Find where the given text appears and provide that cell's center as [X, Y] coordinate. 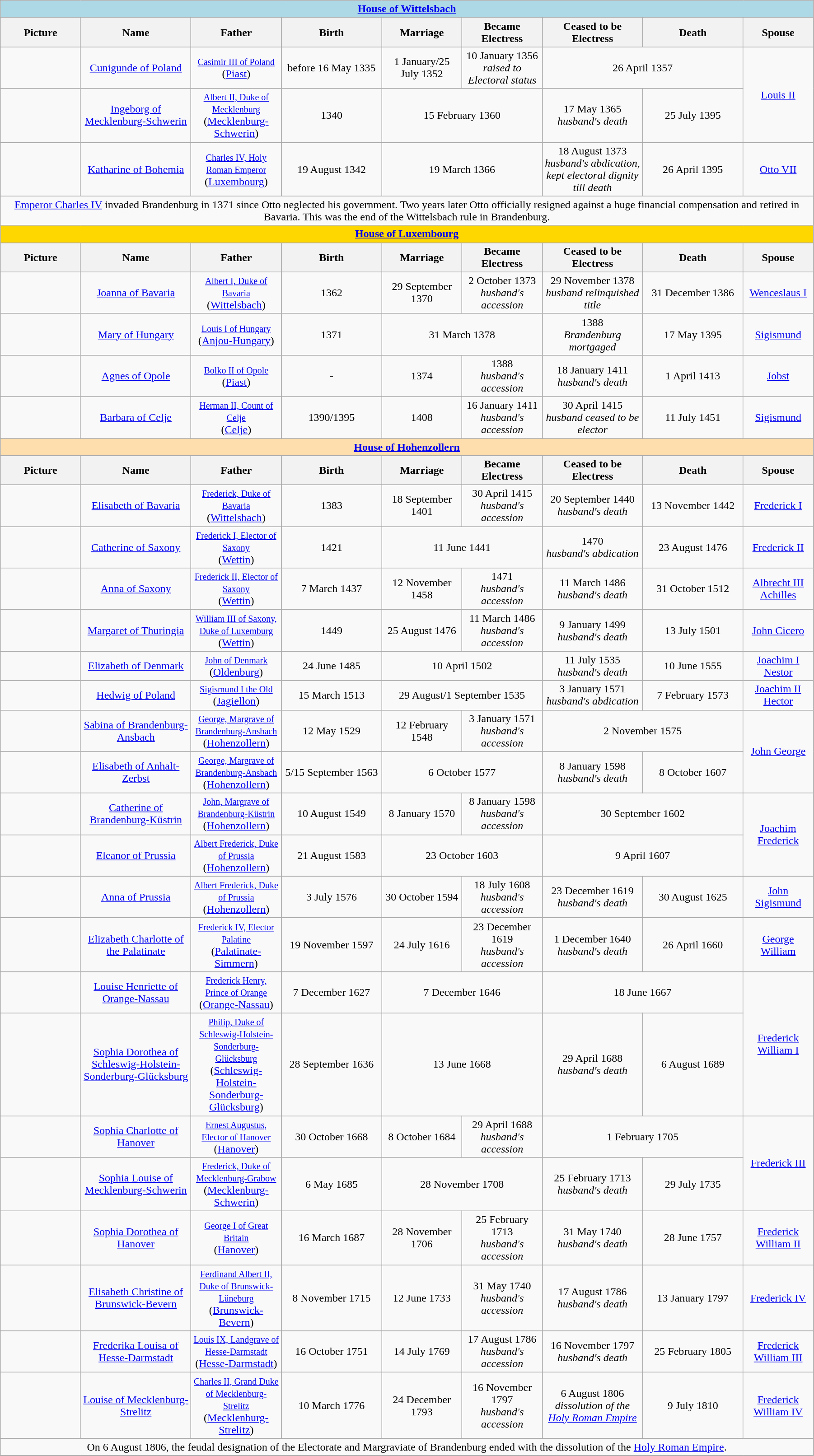
31 May 1740husband's death [592, 1238]
28 November 1706 [422, 1238]
26 April 1357 [642, 68]
6 August 1806dissolution of the Holy Roman Empire [592, 1405]
8 January 1570 [422, 814]
25 July 1395 [693, 116]
12 November 1458 [422, 589]
13 November 1442 [693, 506]
2 November 1575 [642, 731]
Ernest Augustus, Elector of Hanover (Hanover) [236, 1136]
23 October 1603 [462, 855]
1390/1395 [332, 417]
31 December 1386 [693, 293]
19 November 1597 [332, 945]
18 July 1608husband's accession [502, 897]
House of Hohenzollern [407, 447]
7 March 1437 [332, 589]
Albert Frederick, Duke of Prussia(Hohenzollern) [236, 855]
31 May 1740husband's accession [502, 1298]
Herman II, Count of Celje(Celje) [236, 417]
21 August 1583 [332, 855]
Frederick William III [778, 1352]
26 April 1395 [693, 169]
John Sigismund [778, 897]
17 August 1786husband's accession [502, 1352]
1 December 1640husband's death [592, 945]
18 August 1373husband's abdication, kept electoral dignity till death [592, 169]
Sophia Dorothea of Schleswig-Holstein-Sonderburg-Glücksburg [136, 1064]
25 February 1713husband's accession [502, 1238]
9 April 1607 [642, 855]
Albrecht III Achilles [778, 589]
William III of Saxony, Duke of Luxemburg(Wettin) [236, 630]
Cunigunde of Poland [136, 68]
House of Wittelsbach [407, 9]
Joachim Frederick [778, 835]
31 March 1378 [462, 334]
17 May 1365husband's death [592, 116]
30 August 1625 [693, 897]
8 November 1715 [332, 1298]
1340 [332, 116]
1 January/25 July 1352 [422, 68]
19 March 1366 [462, 169]
1374 [422, 376]
15 February 1360 [462, 116]
29 April 1688husband's accession [502, 1136]
Otto VII [778, 169]
6 October 1577 [462, 772]
17 August 1786husband's death [592, 1298]
7 December 1627 [332, 992]
28 June 1757 [693, 1238]
23 December 1619husband's death [592, 897]
11 June 1441 [462, 547]
23 August 1476 [693, 547]
Ferdinand Albert II, Duke of Brunswick-Lüneburg (Brunswick-Bevern) [236, 1298]
Frederick I [778, 506]
before 16 May 1335 [332, 68]
8 October 1607 [693, 772]
13 January 1797 [693, 1298]
1388Brandenburg mortgaged [592, 334]
30 April 1415husband's accession [502, 506]
20 September 1440husband's death [592, 506]
3 January 1571husband's abdication [592, 695]
Frederick William II [778, 1238]
Bolko II of Opole(Piast) [236, 376]
25 February 1713husband's death [592, 1184]
- [332, 376]
1388husband's accession [502, 376]
13 June 1668 [462, 1064]
10 June 1555 [693, 666]
Margaret of Thuringia [136, 630]
John George [778, 751]
Frederick II [778, 547]
Sigismund I the Old(Jagiellon) [236, 695]
23 December 1619husband's accession [502, 945]
Frederick William IV [778, 1405]
6 August 1689 [693, 1064]
10 August 1549 [332, 814]
16 January 1411husband's accession [502, 417]
John of Denmark(Oldenburg) [236, 666]
John Cicero [778, 630]
House of Luxembourg [407, 234]
Sabina of Brandenburg-Ansbach [136, 731]
Jobst [778, 376]
30 October 1594 [422, 897]
Albert Frederick, Duke of Prussia (Hohenzollern) [236, 897]
Elizabeth of Denmark [136, 666]
10 January 1356raised to Electoral status [502, 68]
Sophia Louise of Mecklenburg-Schwerin [136, 1184]
18 September 1401 [422, 506]
11 March 1486husband's accession [502, 630]
17 May 1395 [693, 334]
18 June 1667 [642, 992]
24 June 1485 [332, 666]
Eleanor of Prussia [136, 855]
8 January 1598husband's accession [502, 814]
1 February 1705 [642, 1136]
Wenceslaus I [778, 293]
9 July 1810 [693, 1405]
11 July 1535husband's death [592, 666]
Frederick IV, Elector Palatine (Palatinate-Simmern) [236, 945]
1470husband's abdication [592, 547]
29 September 1370 [422, 293]
Casimir III of Poland(Piast) [236, 68]
8 January 1598husband's death [592, 772]
Ingeborg of Mecklenburg-Schwerin [136, 116]
John, Margrave of Brandenburg-Küstrin(Hohenzollern) [236, 814]
1362 [332, 293]
8 October 1684 [422, 1136]
1383 [332, 506]
Sophia Dorothea of Hanover [136, 1238]
1371 [332, 334]
16 November 1797husband's accession [502, 1405]
15 March 1513 [332, 695]
6 May 1685 [332, 1184]
16 October 1751 [332, 1352]
3 July 1576 [332, 897]
Elizabeth Charlotte of the Palatinate [136, 945]
Hedwig of Poland [136, 695]
Albert I, Duke of Bavaria(Wittelsbach) [236, 293]
29 April 1688husband's death [592, 1064]
Mary of Hungary [136, 334]
30 April 1415husband ceased to be elector [592, 417]
25 February 1805 [693, 1352]
18 January 1411husband's death [592, 376]
Frederick William I [778, 1043]
13 July 1501 [693, 630]
31 October 1512 [693, 589]
1408 [422, 417]
Katharine of Bohemia [136, 169]
Anna of Saxony [136, 589]
Agnes of Opole [136, 376]
Elisabeth of Anhalt-Zerbst [136, 772]
Louis II [778, 95]
11 March 1486husband's death [592, 589]
28 November 1708 [462, 1184]
Frederick III [778, 1163]
Catherine of Saxony [136, 547]
12 May 1529 [332, 731]
Louis I of Hungary(Anjou-Hungary) [236, 334]
7 February 1573 [693, 695]
24 December 1793 [422, 1405]
Frederick, Duke of Mecklenburg-Grabow (Mecklenburg-Schwerin) [236, 1184]
5/15 September 1563 [332, 772]
30 October 1668 [332, 1136]
Sophia Charlotte of Hanover [136, 1136]
Charles IV, Holy Roman Emperor(Luxembourg) [236, 169]
16 November 1797husband's death [592, 1352]
7 December 1646 [462, 992]
Frederick I, Elector of Saxony(Wettin) [236, 547]
1421 [332, 547]
Frederick, Duke of Bavaria(Wittelsbach) [236, 506]
Joachim I Nestor [778, 666]
On 6 August 1806, the feudal designation of the Electorate and Margraviate of Brandenburg ended with the dissolution of the Holy Roman Empire. [407, 1447]
28 September 1636 [332, 1064]
Frederick II, Elector of Saxony(Wettin) [236, 589]
12 February 1548 [422, 731]
George I of Great Britain (Hanover) [236, 1238]
10 April 1502 [462, 666]
1 April 1413 [693, 376]
Barbara of Celje [136, 417]
Joachim II Hector [778, 695]
11 July 1451 [693, 417]
26 April 1660 [693, 945]
Philip, Duke of Schleswig-Holstein-Sonderburg-Glücksburg (Schleswig-Holstein-Sonderburg-Glücksburg) [236, 1064]
24 July 1616 [422, 945]
Charles II, Grand Duke of Mecklenburg-Strelitz (Mecklenburg-Strelitz) [236, 1405]
Frederick IV [778, 1298]
29 July 1735 [693, 1184]
Joanna of Bavaria [136, 293]
Elisabeth of Bavaria [136, 506]
30 September 1602 [642, 814]
George William [778, 945]
3 January 1571husband's accession [502, 731]
Elisabeth Christine of Brunswick-Bevern [136, 1298]
25 August 1476 [422, 630]
Louise Henriette of Orange-Nassau [136, 992]
16 March 1687 [332, 1238]
Anna of Prussia [136, 897]
2 October 1373husband's accession [502, 293]
14 July 1769 [422, 1352]
10 March 1776 [332, 1405]
29 August/1 September 1535 [462, 695]
1471husband's accession [502, 589]
Frederick Henry, Prince of Orange (Orange-Nassau) [236, 992]
Louise of Mecklenburg-Strelitz [136, 1405]
1449 [332, 630]
19 August 1342 [332, 169]
9 January 1499husband's death [592, 630]
Louis IX, Landgrave of Hesse-Darmstadt (Hesse-Darmstadt) [236, 1352]
Frederika Louisa of Hesse-Darmstadt [136, 1352]
29 November 1378husband relinquished title [592, 293]
Albert II, Duke of Mecklenburg(Mecklenburg-Schwerin) [236, 116]
Catherine of Brandenburg-Küstrin [136, 814]
12 June 1733 [422, 1298]
